Scan for the cell matching the given text and deliver its [x, y] coordinate at center. 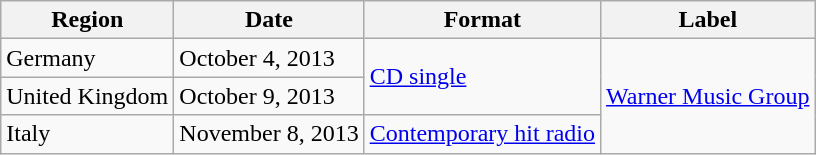
Contemporary hit radio [482, 134]
Germany [88, 58]
Date [269, 20]
Label [708, 20]
October 9, 2013 [269, 96]
Italy [88, 134]
Region [88, 20]
Format [482, 20]
November 8, 2013 [269, 134]
CD single [482, 77]
United Kingdom [88, 96]
Warner Music Group [708, 96]
October 4, 2013 [269, 58]
